From the cell containing the given text, extract its center point as [x, y] coordinate. 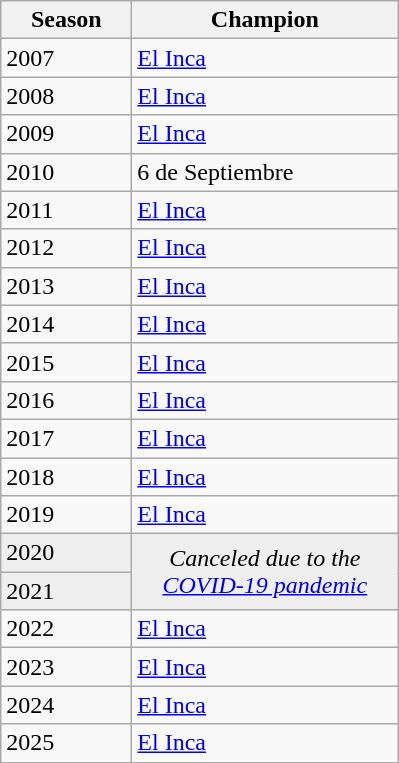
2010 [66, 172]
2014 [66, 324]
2012 [66, 248]
Season [66, 20]
2008 [66, 96]
2009 [66, 134]
2007 [66, 58]
2019 [66, 515]
2011 [66, 210]
2023 [66, 667]
2015 [66, 362]
6 de Septiembre [265, 172]
2021 [66, 591]
2022 [66, 629]
2025 [66, 743]
Canceled due to the COVID-19 pandemic [265, 572]
2018 [66, 477]
2024 [66, 705]
2017 [66, 438]
2020 [66, 553]
Champion [265, 20]
2013 [66, 286]
2016 [66, 400]
